Search for the cell housing the specified text and yield its [x, y] center coordinate. 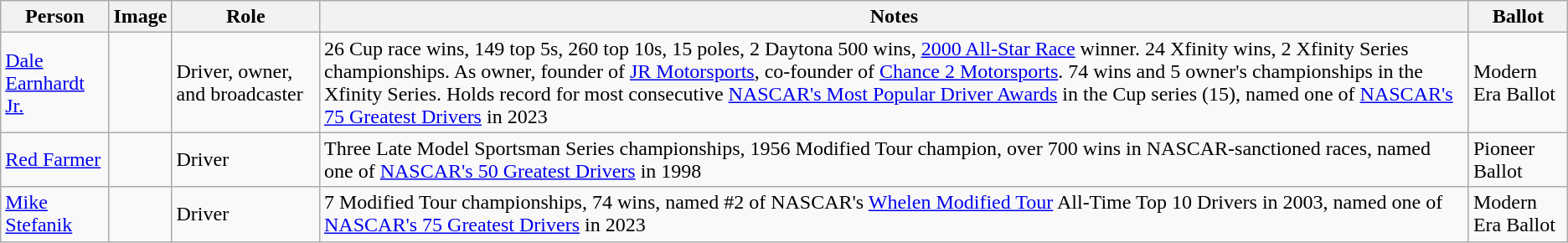
Pioneer Ballot [1518, 159]
Role [246, 17]
Notes [894, 17]
Image [141, 17]
Red Farmer [55, 159]
Dale Earnhardt Jr. [55, 82]
Person [55, 17]
Driver, owner, and broadcaster [246, 82]
Ballot [1518, 17]
Mike Stefanik [55, 215]
